Pinpoint the cell where the given text exists, returning its (x, y) midpoint coordinate. 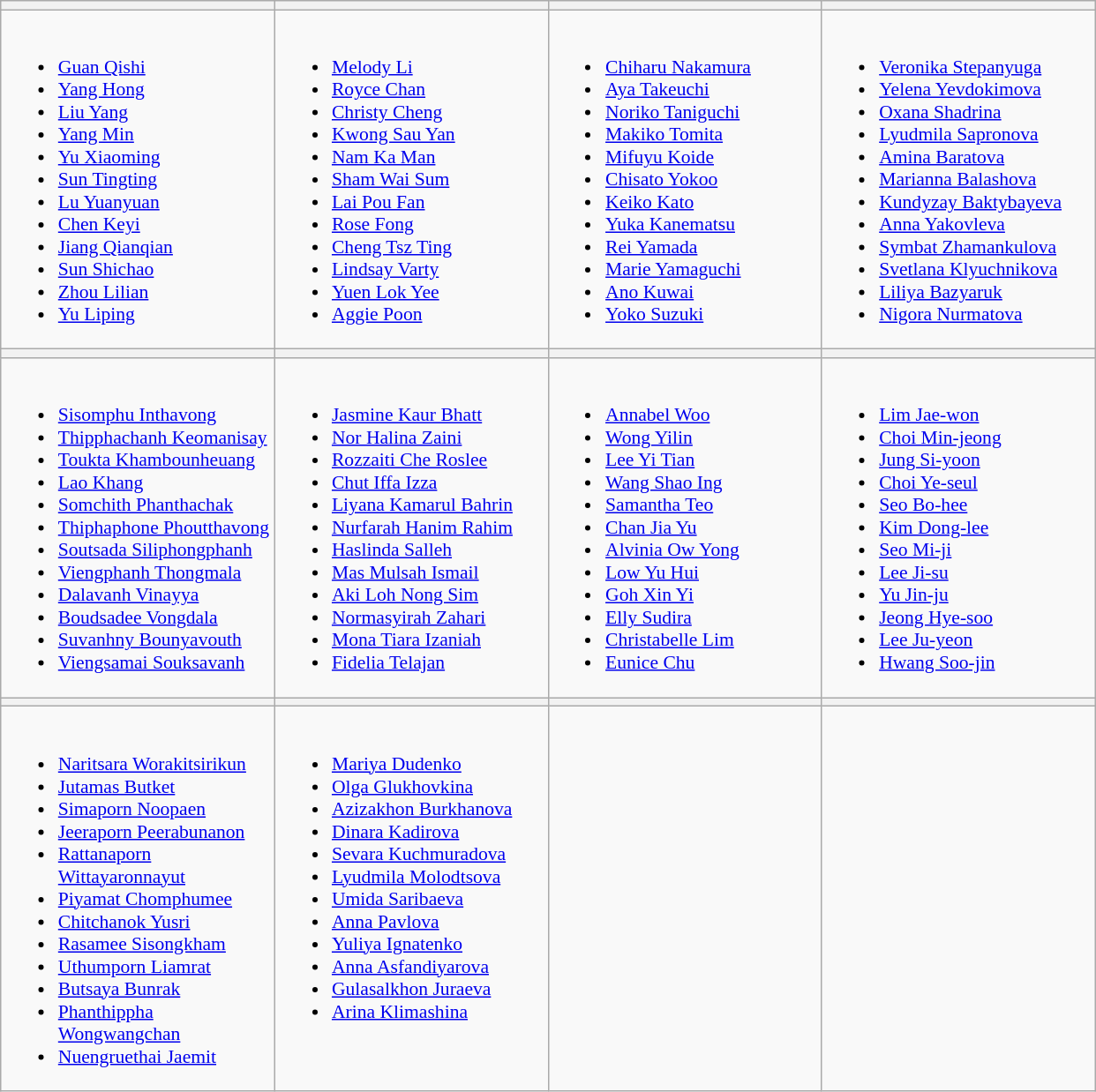
Guan QishiYang HongLiu YangYang MinYu XiaomingSun TingtingLu YuanyuanChen KeyiJiang QianqianSun ShichaoZhou LilianYu Liping (138, 180)
Lim Jae-wonChoi Min-jeongJung Si-yoonChoi Ye-seulSeo Bo-heeKim Dong-leeSeo Mi-jiLee Ji-suYu Jin-juJeong Hye-sooLee Ju-yeonHwang Soo-jin (958, 527)
Annabel WooWong YilinLee Yi TianWang Shao IngSamantha TeoChan Jia YuAlvinia Ow YongLow Yu HuiGoh Xin YiElly SudiraChristabelle LimEunice Chu (685, 527)
Melody LiRoyce ChanChristy ChengKwong Sau YanNam Ka ManSham Wai SumLai Pou FanRose FongCheng Tsz TingLindsay VartyYuen Lok YeeAggie Poon (411, 180)
